Determine the (X, Y) coordinate at the center of the cell enclosing the given text.  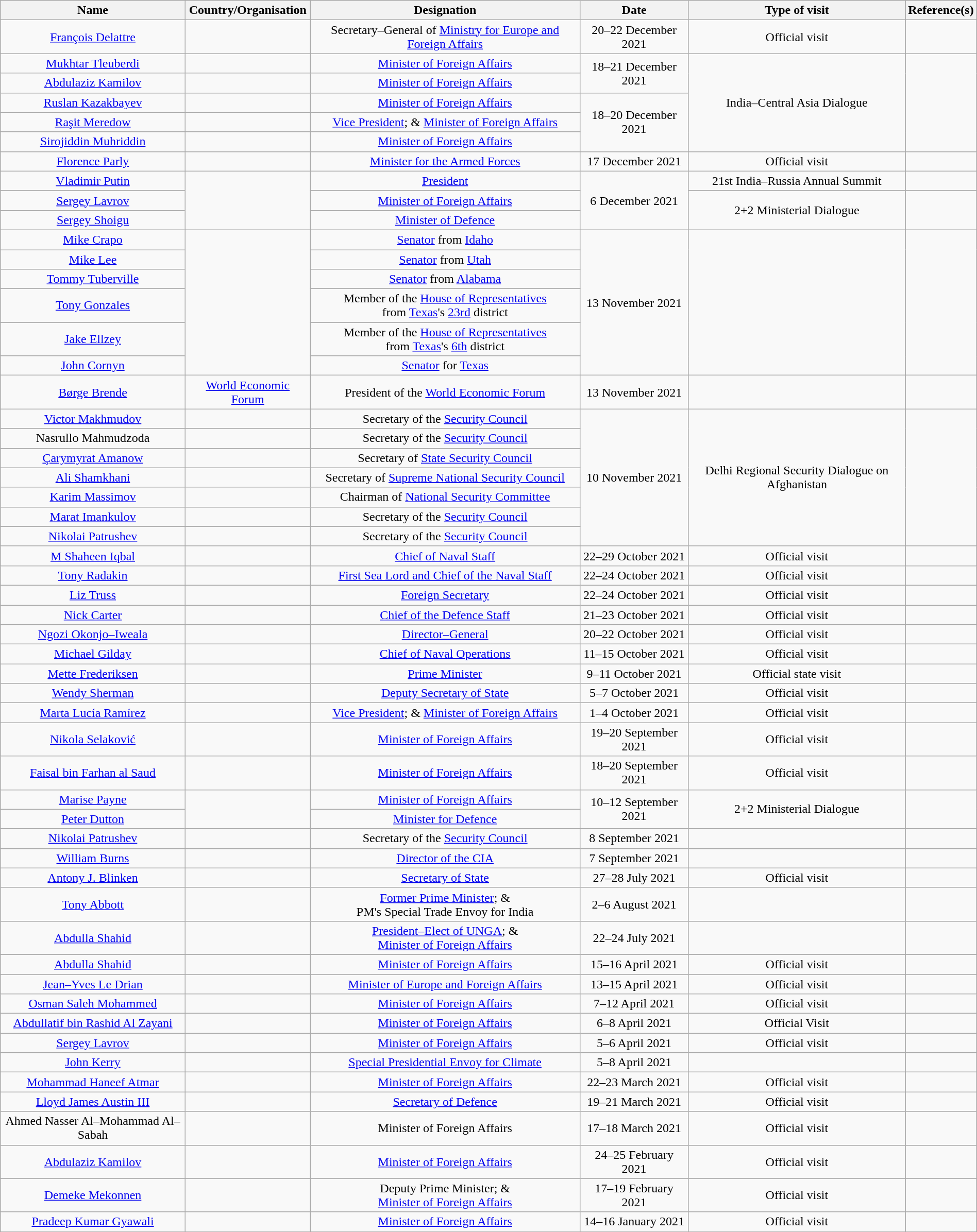
2–6 August 2021 (634, 904)
Prime Minister (445, 674)
Official state visit (797, 674)
Mette Frederiksen (93, 674)
Reference(s) (941, 10)
Osman Saleh Mohammed (93, 1004)
Ali Shamkhani (93, 477)
Director–General (445, 635)
Karim Massimov (93, 497)
William Burns (93, 858)
Former Prime Minister; &PM's Special Trade Envoy for India (445, 904)
13–15 April 2021 (634, 984)
Senator for Texas (445, 366)
22–29 October 2021 (634, 556)
President (445, 181)
10–12 September 2021 (634, 809)
Ngozi Okonjo–Iweala (93, 635)
22–24 July 2021 (634, 937)
Nasrullo Mahmudzoda (93, 438)
Jean–Yves Le Drian (93, 984)
8 September 2021 (634, 839)
17–19 February 2021 (634, 1195)
Ahmed Nasser Al–Mohammad Al–Sabah (93, 1128)
17–18 March 2021 (634, 1128)
Børge Brende (93, 392)
22–23 March 2021 (634, 1082)
Ruslan Kazakbayev (93, 102)
Lloyd James Austin III (93, 1102)
Member of the House of Representativesfrom Texas's 23rd district (445, 306)
18–20 September 2021 (634, 773)
Mike Lee (93, 259)
18–21 December 2021 (634, 73)
Demeke Mekonnen (93, 1195)
Deputy Prime Minister; & Minister of Foreign Affairs (445, 1195)
Mukhtar Tleuberdi (93, 63)
Antony J. Blinken (93, 878)
Minister of Defence (445, 220)
Tommy Tuberville (93, 279)
Marise Payne (93, 799)
Tony Gonzales (93, 306)
Faisal bin Farhan al Saud (93, 773)
Michael Gilday (93, 654)
Country/Organisation (247, 10)
Date (634, 10)
Jake Ellzey (93, 339)
19–20 September 2021 (634, 740)
Chief of Naval Staff (445, 556)
9–11 October 2021 (634, 674)
17 December 2021 (634, 161)
Secretary of Supreme National Security Council (445, 477)
18–20 December 2021 (634, 122)
11–15 October 2021 (634, 654)
Nikola Selaković (93, 740)
Nick Carter (93, 614)
Minister for the Armed Forces (445, 161)
M Shaheen Iqbal (93, 556)
Sergey Shoigu (93, 220)
14–16 January 2021 (634, 1222)
India–Central Asia Dialogue (797, 102)
Tony Abbott (93, 904)
Secretary of Defence (445, 1102)
Wendy Sherman (93, 693)
Minister for Defence (445, 819)
Sirojiddin Muhriddin (93, 142)
Type of visit (797, 10)
7 September 2021 (634, 858)
20–22 December 2021 (634, 37)
Chief of the Defence Staff (445, 614)
Raşit Meredow (93, 122)
Official Visit (797, 1023)
24–25 February 2021 (634, 1162)
Mohammad Haneef Atmar (93, 1082)
27–28 July 2021 (634, 878)
Pradeep Kumar Gyawali (93, 1222)
Designation (445, 10)
François Delattre (93, 37)
Chairman of National Security Committee (445, 497)
7–12 April 2021 (634, 1004)
Director of the CIA (445, 858)
Senator from Utah (445, 259)
Victor Makhmudov (93, 419)
Peter Dutton (93, 819)
Marat Imankulov (93, 517)
Senator from Idaho (445, 239)
President–Elect of UNGA; &Minister of Foreign Affairs (445, 937)
6 December 2021 (634, 200)
5–6 April 2021 (634, 1043)
First Sea Lord and Chief of the Naval Staff (445, 575)
6–8 April 2021 (634, 1023)
Çarymyrat Amanow (93, 458)
Florence Parly (93, 161)
Minister of Europe and Foreign Affairs (445, 984)
Delhi Regional Security Dialogue on Afghanistan (797, 477)
Special Presidential Envoy for Climate (445, 1063)
Foreign Secretary (445, 595)
21–23 October 2021 (634, 614)
Secretary of State Security Council (445, 458)
Liz Truss (93, 595)
President of the World Economic Forum (445, 392)
World Economic Forum (247, 392)
5–8 April 2021 (634, 1063)
10 November 2021 (634, 477)
21st India–Russia Annual Summit (797, 181)
Chief of Naval Operations (445, 654)
John Kerry (93, 1063)
Secretary–General of Ministry for Europe and Foreign Affairs (445, 37)
Marta Lucía Ramírez (93, 713)
5–7 October 2021 (634, 693)
20–22 October 2021 (634, 635)
Name (93, 10)
Senator from Alabama (445, 279)
Vladimir Putin (93, 181)
Deputy Secretary of State (445, 693)
Mike Crapo (93, 239)
Tony Radakin (93, 575)
John Cornyn (93, 366)
Secretary of State (445, 878)
Member of the House of Representativesfrom Texas's 6th district (445, 339)
1–4 October 2021 (634, 713)
19–21 March 2021 (634, 1102)
Abdullatif bin Rashid Al Zayani (93, 1023)
15–16 April 2021 (634, 964)
